Identify which cell holds the provided text, then report its [X, Y] central coordinate. 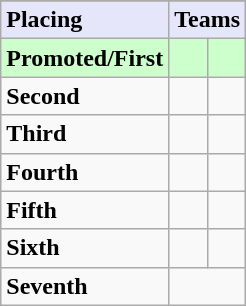
Fifth [85, 210]
Second [85, 96]
Placing [85, 20]
Teams [208, 20]
Fourth [85, 172]
Seventh [85, 286]
Promoted/First [85, 58]
Third [85, 134]
Sixth [85, 248]
